Pinpoint the cell where the given text exists, returning its [X, Y] midpoint coordinate. 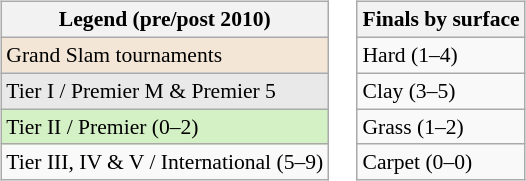
Hard (1–4) [440, 55]
Clay (3–5) [440, 91]
Grand Slam tournaments [164, 55]
Tier I / Premier M & Premier 5 [164, 91]
Tier III, IV & V / International (5–9) [164, 162]
Grass (1–2) [440, 127]
Legend (pre/post 2010) [164, 20]
Finals by surface [440, 20]
Carpet (0–0) [440, 162]
Tier II / Premier (0–2) [164, 127]
